Return the [X, Y] coordinate for the center point of the cell that contains the specified text.  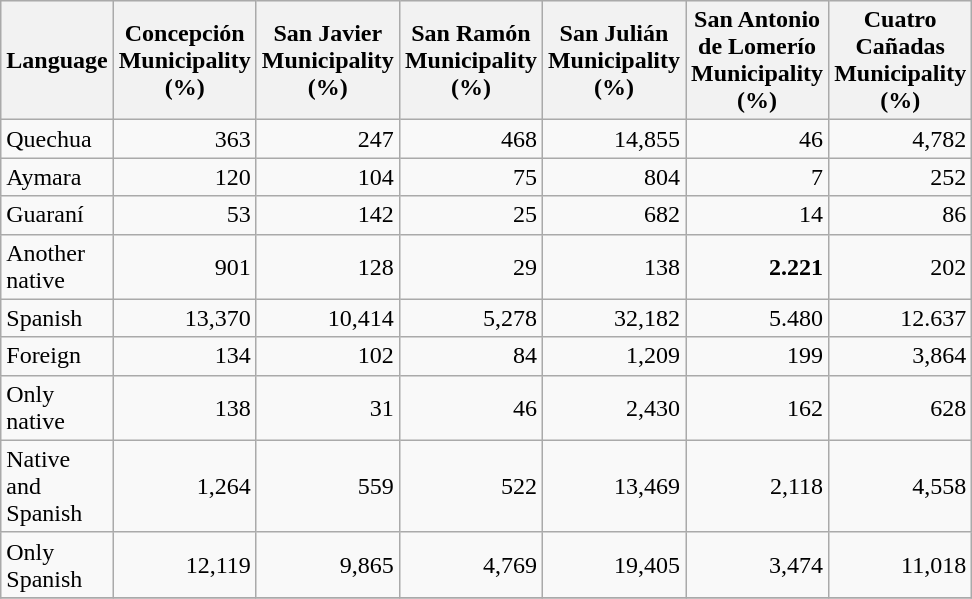
4,769 [470, 564]
134 [184, 356]
14 [758, 215]
4,558 [900, 486]
San Ramón Municipality (%) [470, 60]
3,864 [900, 356]
559 [328, 486]
1,264 [184, 486]
12.637 [900, 318]
162 [758, 408]
Spanish [57, 318]
Language [57, 60]
53 [184, 215]
142 [328, 215]
102 [328, 356]
32,182 [614, 318]
Only Spanish [57, 564]
84 [470, 356]
252 [900, 177]
Native and Spanish [57, 486]
13,469 [614, 486]
628 [900, 408]
25 [470, 215]
Quechua [57, 139]
Only native [57, 408]
901 [184, 266]
San Javier Municipality (%) [328, 60]
4,782 [900, 139]
Foreign [57, 356]
13,370 [184, 318]
75 [470, 177]
522 [470, 486]
Guaraní [57, 215]
468 [470, 139]
120 [184, 177]
5.480 [758, 318]
31 [328, 408]
2,430 [614, 408]
29 [470, 266]
Another native [57, 266]
19,405 [614, 564]
86 [900, 215]
682 [614, 215]
2.221 [758, 266]
5,278 [470, 318]
11,018 [900, 564]
1,209 [614, 356]
363 [184, 139]
202 [900, 266]
San Julián Municipality (%) [614, 60]
San Antonio de Lomerío Municipality (%) [758, 60]
12,119 [184, 564]
9,865 [328, 564]
3,474 [758, 564]
Aymara [57, 177]
199 [758, 356]
Concepción Municipality (%) [184, 60]
2,118 [758, 486]
10,414 [328, 318]
804 [614, 177]
14,855 [614, 139]
104 [328, 177]
Cuatro Cañadas Municipality (%) [900, 60]
7 [758, 177]
128 [328, 266]
247 [328, 139]
